Scan for the cell matching the given text and deliver its (X, Y) coordinate at center. 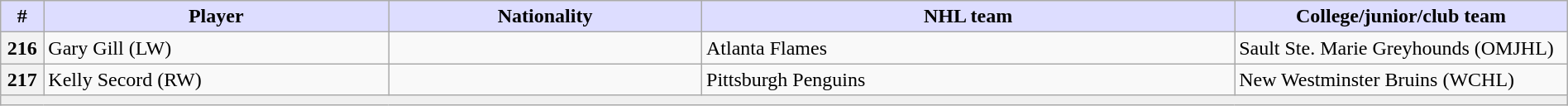
Pittsburgh Penguins (968, 79)
Atlanta Flames (968, 48)
217 (22, 79)
New Westminster Bruins (WCHL) (1401, 79)
Kelly Secord (RW) (217, 79)
Player (217, 17)
College/junior/club team (1401, 17)
NHL team (968, 17)
# (22, 17)
216 (22, 48)
Nationality (546, 17)
Gary Gill (LW) (217, 48)
Sault Ste. Marie Greyhounds (OMJHL) (1401, 48)
